Output the [x, y] coordinate of the center of the cell containing the given text.  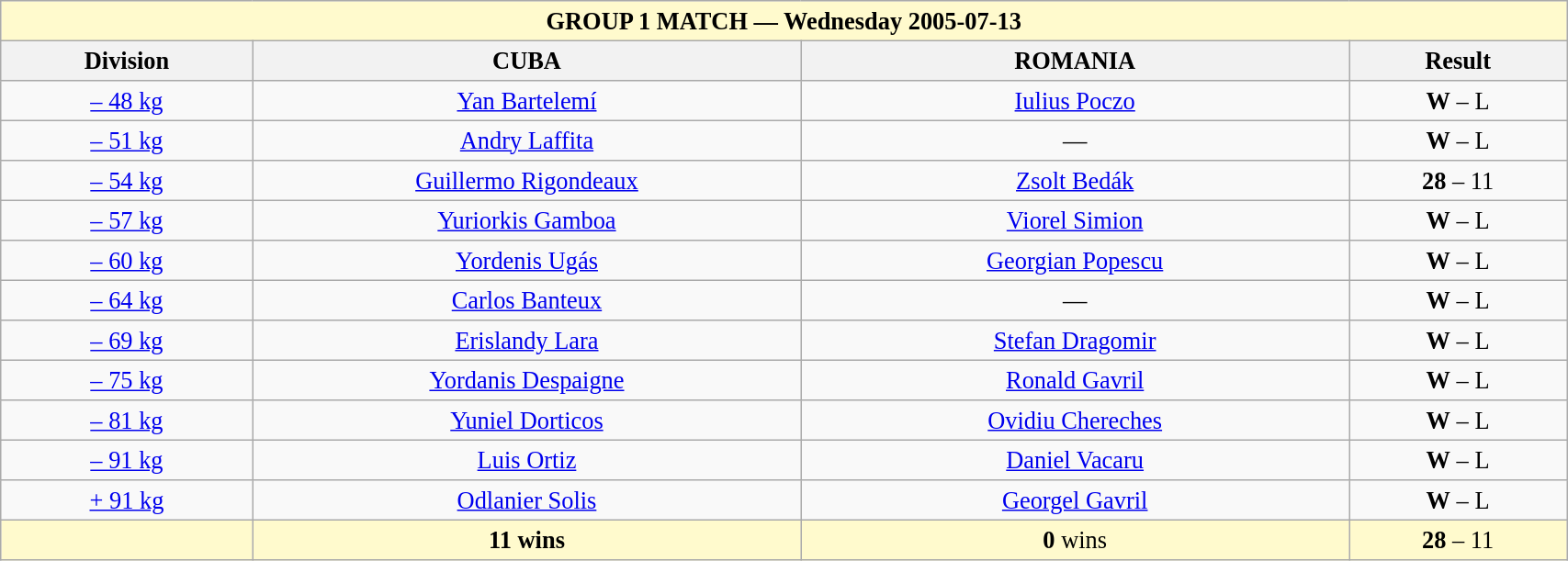
Daniel Vacaru [1075, 460]
Division [127, 61]
Viorel Simion [1075, 220]
Stefan Dragomir [1075, 341]
GROUP 1 MATCH — Wednesday 2005-07-13 [784, 20]
Yuriorkis Gamboa [527, 220]
Andry Laffita [527, 140]
Odlanier Solis [527, 500]
Result [1459, 61]
Yordenis Ugás [527, 261]
Carlos Banteux [527, 300]
Ronald Gavril [1075, 380]
Yuniel Dorticos [527, 421]
Yan Bartelemí [527, 100]
– 64 kg [127, 300]
– 54 kg [127, 181]
– 75 kg [127, 380]
Zsolt Bedák [1075, 181]
Luis Ortiz [527, 460]
+ 91 kg [127, 500]
11 wins [527, 540]
CUBA [527, 61]
– 48 kg [127, 100]
0 wins [1075, 540]
Erislandy Lara [527, 341]
– 69 kg [127, 341]
Iulius Poczo [1075, 100]
– 51 kg [127, 140]
ROMANIA [1075, 61]
Georgian Popescu [1075, 261]
Ovidiu Chereches [1075, 421]
– 81 kg [127, 421]
Guillermo Rigondeaux [527, 181]
– 60 kg [127, 261]
Georgel Gavril [1075, 500]
Yordanis Despaigne [527, 380]
– 57 kg [127, 220]
– 91 kg [127, 460]
